Return the (x, y) coordinate for the center point of the cell that contains the specified text.  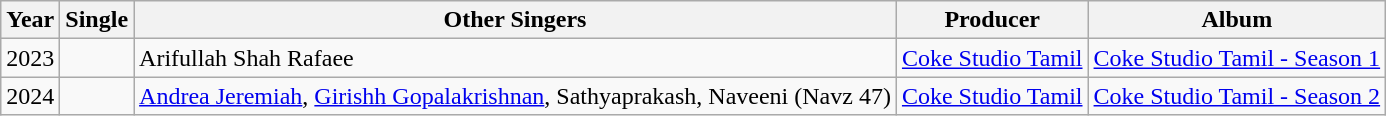
Arifullah Shah Rafaee (516, 58)
Producer (992, 20)
Single (97, 20)
2023 (30, 58)
Coke Studio Tamil - Season 2 (1237, 96)
Andrea Jeremiah, Girishh Gopalakrishnan, Sathyaprakash, Naveeni (Navz 47) (516, 96)
Album (1237, 20)
Coke Studio Tamil - Season 1 (1237, 58)
Year (30, 20)
Other Singers (516, 20)
2024 (30, 96)
